Output the (x, y) coordinate of the center of the cell containing the given text.  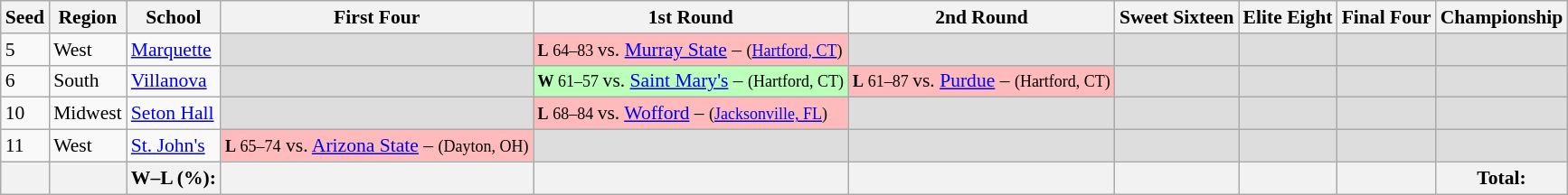
St. John's (174, 146)
Villanova (174, 81)
Elite Eight (1288, 17)
Sweet Sixteen (1177, 17)
W 61–57 vs. Saint Mary's – (Hartford, CT) (691, 81)
Championship (1502, 17)
Seton Hall (174, 114)
L 65–74 vs. Arizona State – (Dayton, OH) (377, 146)
School (174, 17)
Total: (1502, 178)
Seed (25, 17)
First Four (377, 17)
1st Round (691, 17)
5 (25, 50)
11 (25, 146)
Marquette (174, 50)
L 64–83 vs. Murray State – (Hartford, CT) (691, 50)
W–L (%): (174, 178)
2nd Round (982, 17)
Midwest (88, 114)
L 61–87 vs. Purdue – (Hartford, CT) (982, 81)
L 68–84 vs. Wofford – (Jacksonville, FL) (691, 114)
Final Four (1387, 17)
South (88, 81)
10 (25, 114)
Region (88, 17)
6 (25, 81)
